From the cell containing the given text, extract its center point as (X, Y) coordinate. 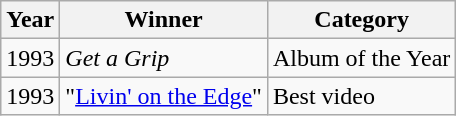
Category (361, 20)
Get a Grip (164, 58)
Best video (361, 96)
Album of the Year (361, 58)
Winner (164, 20)
Year (30, 20)
"Livin' on the Edge" (164, 96)
